Identify which cell holds the provided text, then report its [x, y] central coordinate. 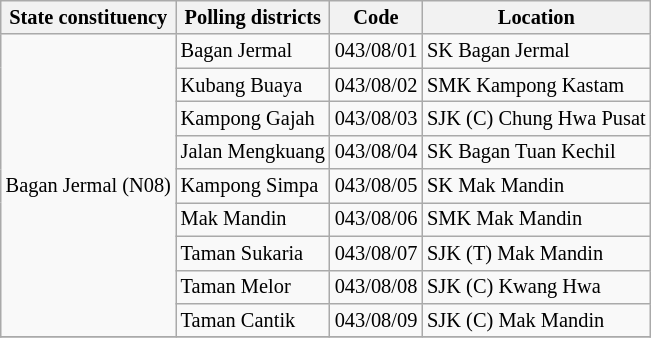
Polling districts [253, 17]
043/08/09 [376, 320]
043/08/02 [376, 85]
SK Mak Mandin [536, 186]
043/08/05 [376, 186]
SMK Kampong Kastam [536, 85]
Code [376, 17]
Kubang Buaya [253, 85]
043/08/08 [376, 287]
043/08/03 [376, 118]
043/08/04 [376, 152]
Taman Melor [253, 287]
043/08/06 [376, 219]
Jalan Mengkuang [253, 152]
SJK (C) Kwang Hwa [536, 287]
Kampong Gajah [253, 118]
Bagan Jermal [253, 51]
043/08/01 [376, 51]
SK Bagan Jermal [536, 51]
Taman Sukaria [253, 253]
SJK (T) Mak Mandin [536, 253]
SJK (C) Mak Mandin [536, 320]
Location [536, 17]
043/08/07 [376, 253]
Mak Mandin [253, 219]
State constituency [88, 17]
SK Bagan Tuan Kechil [536, 152]
Taman Cantik [253, 320]
Kampong Simpa [253, 186]
SMK Mak Mandin [536, 219]
SJK (C) Chung Hwa Pusat [536, 118]
Bagan Jermal (N08) [88, 186]
